Locate the cell with the specified text and output its (x, y) center coordinate. 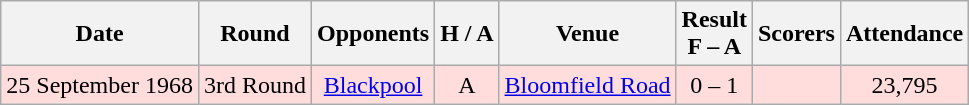
Round (254, 34)
Blackpool (374, 85)
0 – 1 (714, 85)
Date (100, 34)
Opponents (374, 34)
A (467, 85)
ResultF – A (714, 34)
Scorers (796, 34)
H / A (467, 34)
3rd Round (254, 85)
Attendance (904, 34)
25 September 1968 (100, 85)
Venue (588, 34)
Bloomfield Road (588, 85)
23,795 (904, 85)
